Capture the cell that displays the provided text and extract its (X, Y) central coordinate. 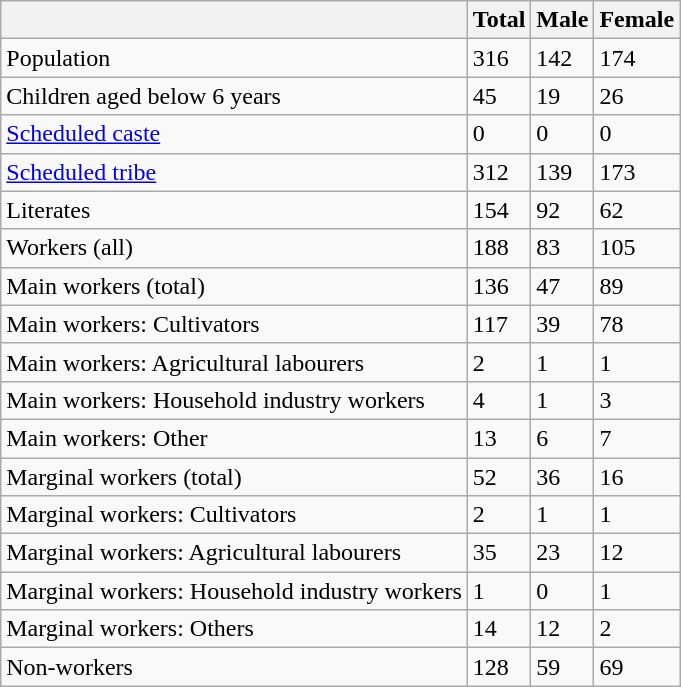
128 (499, 667)
Scheduled caste (234, 134)
136 (499, 286)
Scheduled tribe (234, 172)
23 (562, 553)
Main workers: Cultivators (234, 324)
Main workers: Agricultural labourers (234, 362)
89 (637, 286)
Marginal workers: Others (234, 629)
52 (499, 477)
35 (499, 553)
316 (499, 58)
142 (562, 58)
62 (637, 210)
78 (637, 324)
312 (499, 172)
Main workers (total) (234, 286)
47 (562, 286)
Main workers: Household industry workers (234, 400)
59 (562, 667)
6 (562, 438)
16 (637, 477)
139 (562, 172)
Male (562, 20)
3 (637, 400)
Children aged below 6 years (234, 96)
Marginal workers: Cultivators (234, 515)
14 (499, 629)
Female (637, 20)
Main workers: Other (234, 438)
Workers (all) (234, 248)
Non-workers (234, 667)
7 (637, 438)
105 (637, 248)
154 (499, 210)
Marginal workers: Agricultural labourers (234, 553)
19 (562, 96)
45 (499, 96)
92 (562, 210)
39 (562, 324)
Marginal workers (total) (234, 477)
117 (499, 324)
174 (637, 58)
188 (499, 248)
26 (637, 96)
173 (637, 172)
Population (234, 58)
69 (637, 667)
36 (562, 477)
Total (499, 20)
4 (499, 400)
13 (499, 438)
83 (562, 248)
Marginal workers: Household industry workers (234, 591)
Literates (234, 210)
